Pinpoint the cell where the given text exists, returning its [X, Y] midpoint coordinate. 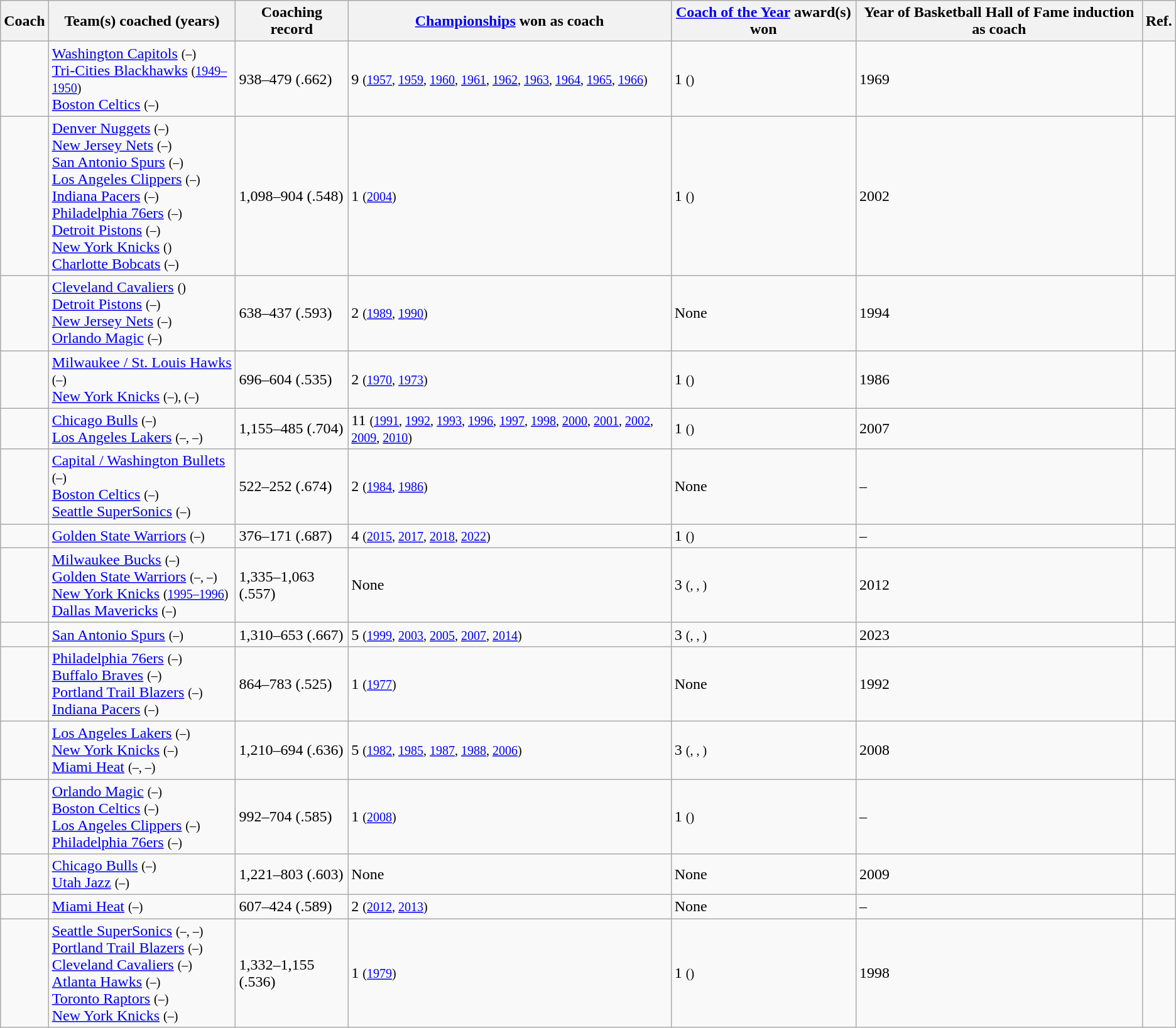
2023 [999, 634]
992–704 (.585) [291, 816]
Golden State Warriors (–) [142, 536]
Chicago Bulls (–)Utah Jazz (–) [142, 874]
1,310–653 (.667) [291, 634]
Milwaukee Bucks (–)Golden State Warriors (–, –)New York Knicks (1995–1996)Dallas Mavericks (–) [142, 585]
Year of Basketball Hall of Fame induction as coach [999, 21]
5 (1999, 2003, 2005, 2007, 2014) [509, 634]
Miami Heat (–) [142, 907]
2007 [999, 428]
938–479 (.662) [291, 79]
1,335–1,063 (.557) [291, 585]
1,098–904 (.548) [291, 196]
2002 [999, 196]
Orlando Magic (–)Boston Celtics (–)Los Angeles Clippers (–)Philadelphia 76ers (–) [142, 816]
Seattle SuperSonics (–, –)Portland Trail Blazers (–)Cleveland Cavaliers (–)Atlanta Hawks (–)Toronto Raptors (–)New York Knicks (–) [142, 973]
638–437 (.593) [291, 313]
607–424 (.589) [291, 907]
Washington Capitols (–)Tri-Cities Blackhawks (1949–1950)Boston Celtics (–) [142, 79]
376–171 (.687) [291, 536]
Los Angeles Lakers (–)New York Knicks (–)Miami Heat (–, –) [142, 750]
522–252 (.674) [291, 486]
Ref. [1158, 21]
4 (2015, 2017, 2018, 2022) [509, 536]
2 (1984, 1986) [509, 486]
1,221–803 (.603) [291, 874]
1,155–485 (.704) [291, 428]
Coach [24, 21]
1998 [999, 973]
864–783 (.525) [291, 683]
2009 [999, 874]
Milwaukee / St. Louis Hawks (–)New York Knicks (–), (–) [142, 379]
Team(s) coached (years) [142, 21]
1 (1979) [509, 973]
Philadelphia 76ers (–)Buffalo Braves (–)Portland Trail Blazers (–)Indiana Pacers (–) [142, 683]
1,210–694 (.636) [291, 750]
2012 [999, 585]
9 (1957, 1959, 1960, 1961, 1962, 1963, 1964, 1965, 1966) [509, 79]
1 (1977) [509, 683]
1 (2008) [509, 816]
2008 [999, 750]
Chicago Bulls (–)Los Angeles Lakers (–, –) [142, 428]
1986 [999, 379]
Coach of the Year award(s) won [763, 21]
5 (1982, 1985, 1987, 1988, 2006) [509, 750]
696–604 (.535) [291, 379]
Championships won as coach [509, 21]
1994 [999, 313]
11 (1991, 1992, 1993, 1996, 1997, 1998, 2000, 2001, 2002, 2009, 2010) [509, 428]
1 (2004) [509, 196]
1,332–1,155 (.536) [291, 973]
Cleveland Cavaliers ()Detroit Pistons (–)New Jersey Nets (–)Orlando Magic (–) [142, 313]
2 (1970, 1973) [509, 379]
2 (2012, 2013) [509, 907]
Capital / Washington Bullets (–)Boston Celtics (–)Seattle SuperSonics (–) [142, 486]
2 (1989, 1990) [509, 313]
1992 [999, 683]
San Antonio Spurs (–) [142, 634]
Coaching record [291, 21]
1969 [999, 79]
